From the cell containing the given text, extract its center point as [x, y] coordinate. 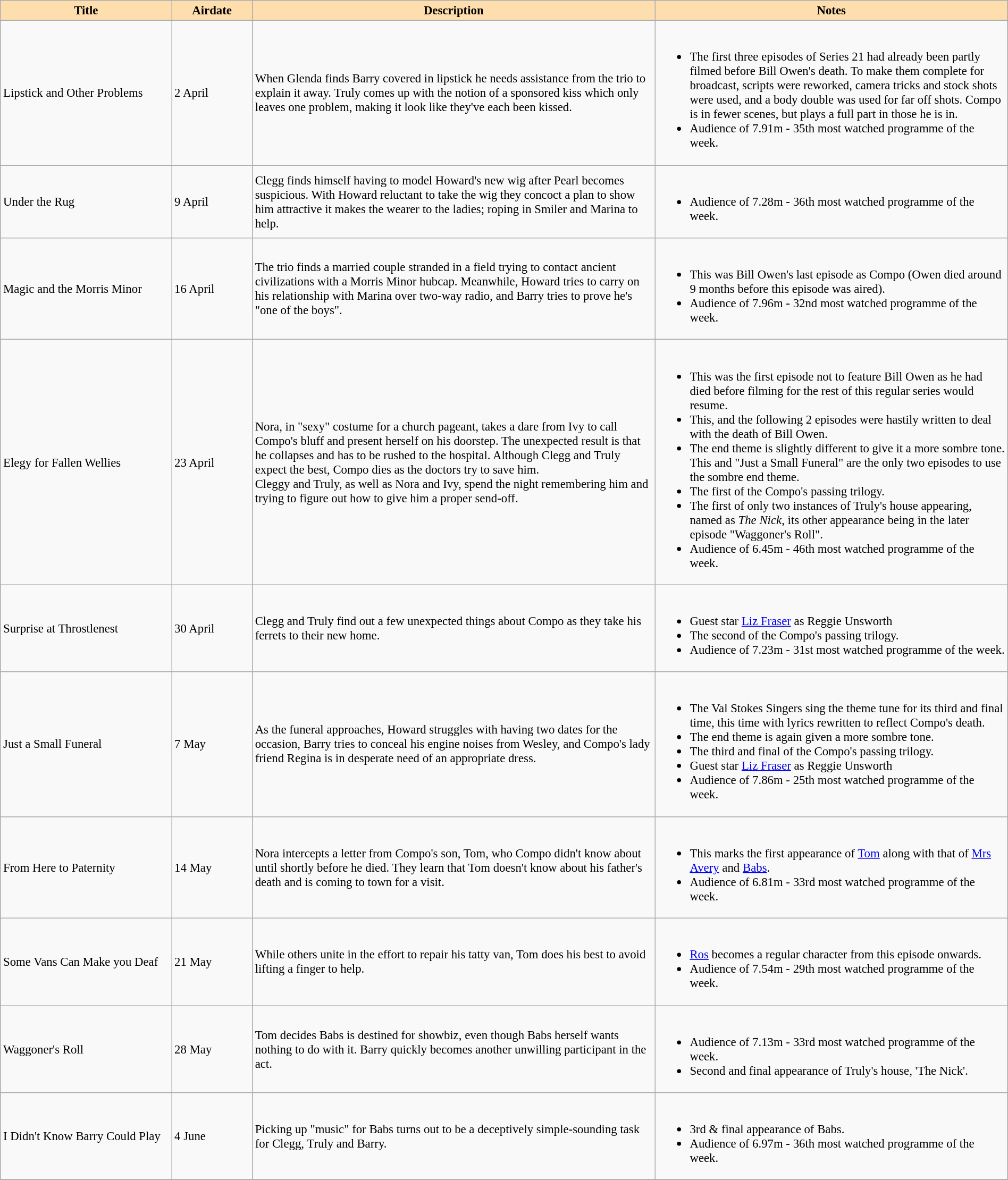
9 April [212, 202]
Magic and the Morris Minor [86, 289]
Lipstick and Other Problems [86, 93]
4 June [212, 1136]
Audience of 7.28m - 36th most watched programme of the week. [831, 202]
3rd & final appearance of Babs.Audience of 6.97m - 36th most watched programme of the week. [831, 1136]
Elegy for Fallen Wellies [86, 462]
28 May [212, 1049]
Clegg and Truly find out a few unexpected things about Compo as they take his ferrets to their new home. [453, 628]
While others unite in the effort to repair his tatty van, Tom does his best to avoid lifting a finger to help. [453, 962]
I Didn't Know Barry Could Play [86, 1136]
This marks the first appearance of Tom along with that of Mrs Avery and Babs.Audience of 6.81m - 33rd most watched programme of the week. [831, 867]
From Here to Paternity [86, 867]
16 April [212, 289]
Description [453, 11]
7 May [212, 744]
Guest star Liz Fraser as Reggie UnsworthThe second of the Compo's passing trilogy.Audience of 7.23m - 31st most watched programme of the week. [831, 628]
21 May [212, 962]
30 April [212, 628]
Under the Rug [86, 202]
Notes [831, 11]
Title [86, 11]
14 May [212, 867]
Just a Small Funeral [86, 744]
Some Vans Can Make you Deaf [86, 962]
23 April [212, 462]
2 April [212, 93]
Audience of 7.13m - 33rd most watched programme of the week.Second and final appearance of Truly's house, 'The Nick'. [831, 1049]
Surprise at Throstlenest [86, 628]
Waggoner's Roll [86, 1049]
Ros becomes a regular character from this episode onwards.Audience of 7.54m - 29th most watched programme of the week. [831, 962]
Picking up "music" for Babs turns out to be a deceptively simple-sounding task for Clegg, Truly and Barry. [453, 1136]
Airdate [212, 11]
